Locate the cell with the specified text and output its [X, Y] center coordinate. 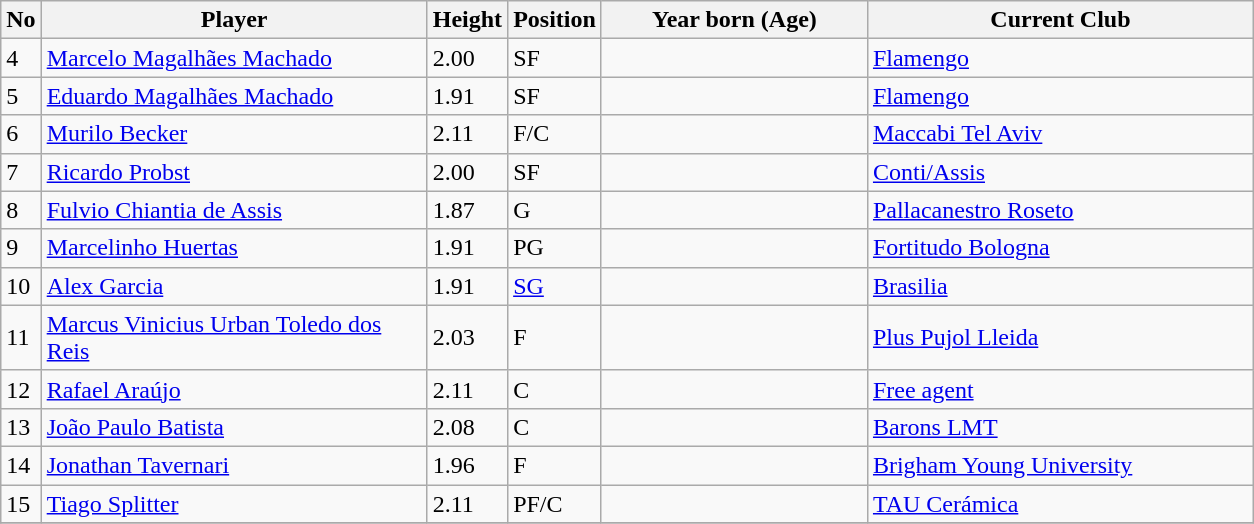
Jonathan Tavernari [234, 465]
Tiago Splitter [234, 503]
Fulvio Chiantia de Assis [234, 210]
Year born (Age) [734, 20]
13 [21, 427]
12 [21, 389]
5 [21, 96]
1.87 [467, 210]
9 [21, 248]
Marcelinho Huertas [234, 248]
1.96 [467, 465]
14 [21, 465]
TAU Cerámica [1060, 503]
Marcelo Magalhães Machado [234, 58]
2.03 [467, 338]
Alex Garcia [234, 286]
Barons LMT [1060, 427]
PG [555, 248]
6 [21, 134]
Brasilia [1060, 286]
Player [234, 20]
SG [555, 286]
Brigham Young University [1060, 465]
Fortitudo Bologna [1060, 248]
8 [21, 210]
10 [21, 286]
Marcus Vinicius Urban Toledo dos Reis [234, 338]
4 [21, 58]
Rafael Araújo [234, 389]
2.08 [467, 427]
Conti/Assis [1060, 172]
11 [21, 338]
Pallacanestro Roseto [1060, 210]
Eduardo Magalhães Machado [234, 96]
Free agent [1060, 389]
15 [21, 503]
Position [555, 20]
João Paulo Batista [234, 427]
No [21, 20]
F/C [555, 134]
G [555, 210]
Murilo Becker [234, 134]
PF/C [555, 503]
Plus Pujol Lleida [1060, 338]
Current Club [1060, 20]
Ricardo Probst [234, 172]
7 [21, 172]
Height [467, 20]
Maccabi Tel Aviv [1060, 134]
